Locate the cell with the specified text and output its (X, Y) center coordinate. 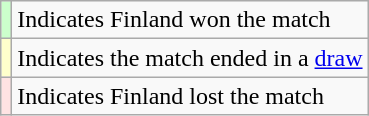
Indicates Finland won the match (190, 20)
Indicates the match ended in a draw (190, 58)
Indicates Finland lost the match (190, 96)
